Scan for the cell matching the given text and deliver its [X, Y] coordinate at center. 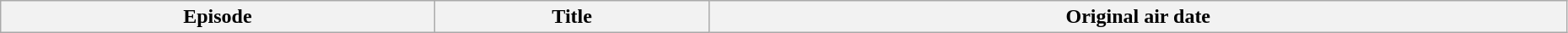
Title [572, 17]
Episode [218, 17]
Original air date [1138, 17]
